Extract the (X, Y) coordinate from the center of the cell holding the provided text.  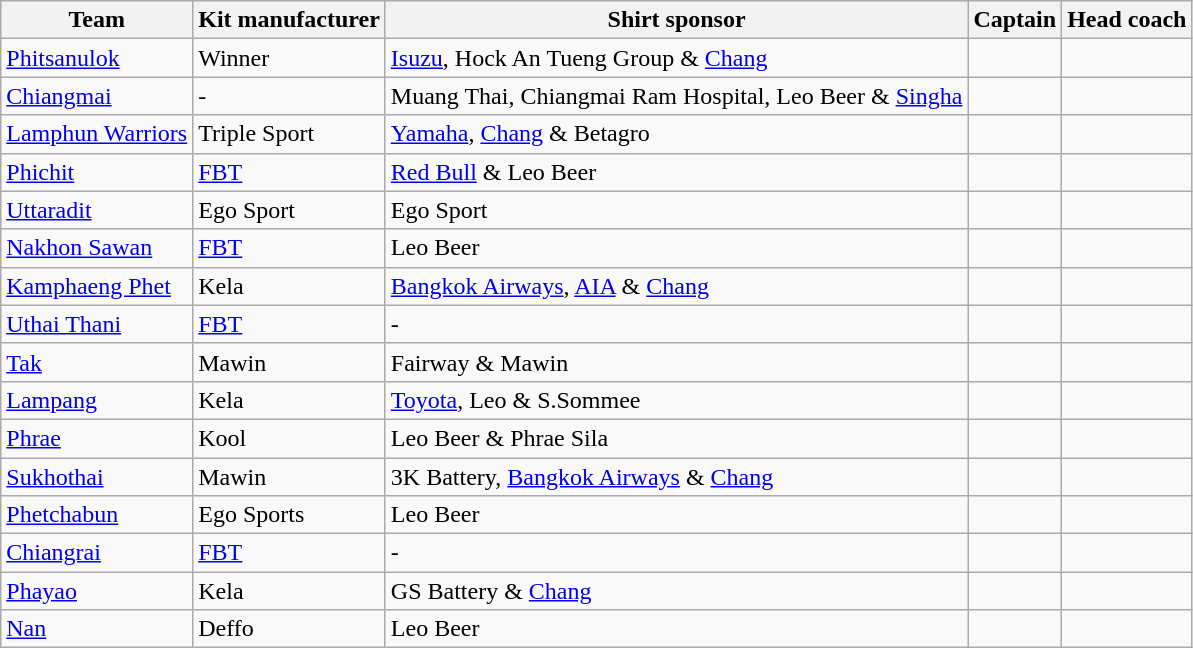
Shirt sponsor (676, 20)
Isuzu, Hock An Tueng Group & Chang (676, 58)
Nan (97, 629)
Chiangrai (97, 553)
Triple Sport (290, 134)
GS Battery & Chang (676, 591)
Phichit (97, 172)
Muang Thai, Chiangmai Ram Hospital, Leo Beer & Singha (676, 96)
Phetchabun (97, 515)
Lamphun Warriors (97, 134)
Toyota, Leo & S.Sommee (676, 400)
Nakhon Sawan (97, 248)
Phrae (97, 438)
Uttaradit (97, 210)
Yamaha, Chang & Betagro (676, 134)
Captain (1015, 20)
3K Battery, Bangkok Airways & Chang (676, 477)
Kamphaeng Phet (97, 286)
Kit manufacturer (290, 20)
Chiangmai (97, 96)
Tak (97, 362)
Ego Sports (290, 515)
Fairway & Mawin (676, 362)
Red Bull & Leo Beer (676, 172)
Head coach (1127, 20)
Kool (290, 438)
Lampang (97, 400)
Winner (290, 58)
Deffo (290, 629)
Leo Beer & Phrae Sila (676, 438)
Sukhothai (97, 477)
Phayao (97, 591)
Bangkok Airways, AIA & Chang (676, 286)
Team (97, 20)
Phitsanulok (97, 58)
Uthai Thani (97, 324)
